From the cell containing the given text, extract its center point as (x, y) coordinate. 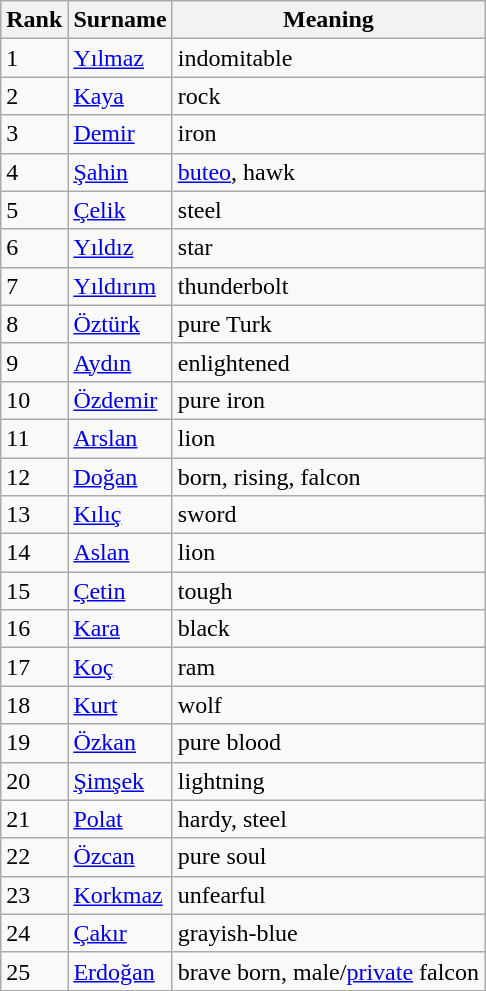
Şahin (120, 172)
pure Turk (328, 324)
10 (34, 400)
buteo, hawk (328, 172)
Özdemir (120, 400)
Yılmaz (120, 58)
Yıldırım (120, 286)
tough (328, 591)
hardy, steel (328, 819)
Kaya (120, 96)
2 (34, 96)
15 (34, 591)
3 (34, 134)
9 (34, 362)
Çakır (120, 933)
22 (34, 857)
17 (34, 667)
16 (34, 629)
Arslan (120, 438)
Kara (120, 629)
sword (328, 515)
19 (34, 743)
11 (34, 438)
thunderbolt (328, 286)
Çelik (120, 210)
Yıldız (120, 248)
Aslan (120, 553)
grayish-blue (328, 933)
pure iron (328, 400)
Demir (120, 134)
Koç (120, 667)
18 (34, 705)
Polat (120, 819)
1 (34, 58)
born, rising, falcon (328, 477)
21 (34, 819)
black (328, 629)
indomitable (328, 58)
23 (34, 895)
steel (328, 210)
Şimşek (120, 781)
Doğan (120, 477)
4 (34, 172)
Aydın (120, 362)
Kılıç (120, 515)
Özcan (120, 857)
ram (328, 667)
enlightened (328, 362)
lightning (328, 781)
Kurt (120, 705)
8 (34, 324)
20 (34, 781)
Rank (34, 20)
Çetin (120, 591)
13 (34, 515)
24 (34, 933)
7 (34, 286)
Öztürk (120, 324)
Surname (120, 20)
brave born, male/private falcon (328, 971)
5 (34, 210)
pure soul (328, 857)
star (328, 248)
wolf (328, 705)
Meaning (328, 20)
Korkmaz (120, 895)
6 (34, 248)
unfearful (328, 895)
Özkan (120, 743)
14 (34, 553)
rock (328, 96)
25 (34, 971)
Erdoğan (120, 971)
12 (34, 477)
iron (328, 134)
pure blood (328, 743)
